Output the (x, y) coordinate of the center of the cell containing the given text.  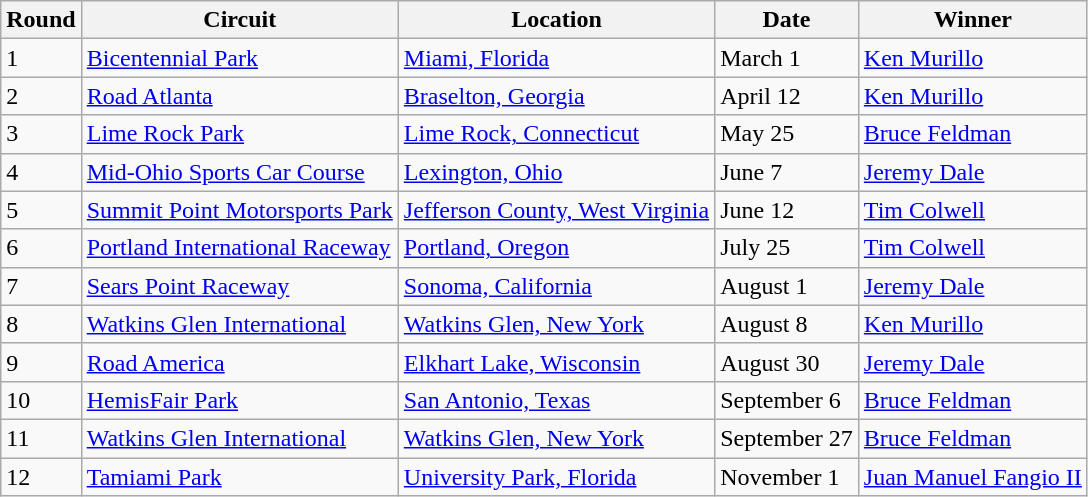
7 (41, 286)
June 7 (787, 172)
May 25 (787, 134)
1 (41, 58)
Sears Point Raceway (240, 286)
2 (41, 96)
Portland International Raceway (240, 248)
June 12 (787, 210)
Mid-Ohio Sports Car Course (240, 172)
September 6 (787, 400)
August 8 (787, 324)
Summit Point Motorsports Park (240, 210)
11 (41, 438)
Bicentennial Park (240, 58)
Elkhart Lake, Wisconsin (556, 362)
April 12 (787, 96)
9 (41, 362)
Jefferson County, West Virginia (556, 210)
10 (41, 400)
Miami, Florida (556, 58)
March 1 (787, 58)
6 (41, 248)
HemisFair Park (240, 400)
September 27 (787, 438)
Lime Rock, Connecticut (556, 134)
Round (41, 20)
Lime Rock Park (240, 134)
July 25 (787, 248)
San Antonio, Texas (556, 400)
November 1 (787, 477)
3 (41, 134)
Date (787, 20)
Road America (240, 362)
August 30 (787, 362)
Lexington, Ohio (556, 172)
Location (556, 20)
4 (41, 172)
University Park, Florida (556, 477)
5 (41, 210)
Portland, Oregon (556, 248)
Juan Manuel Fangio II (972, 477)
8 (41, 324)
Braselton, Georgia (556, 96)
August 1 (787, 286)
Tamiami Park (240, 477)
Sonoma, California (556, 286)
Circuit (240, 20)
Road Atlanta (240, 96)
12 (41, 477)
Winner (972, 20)
